Find where the given text appears and provide that cell's center as (X, Y) coordinate. 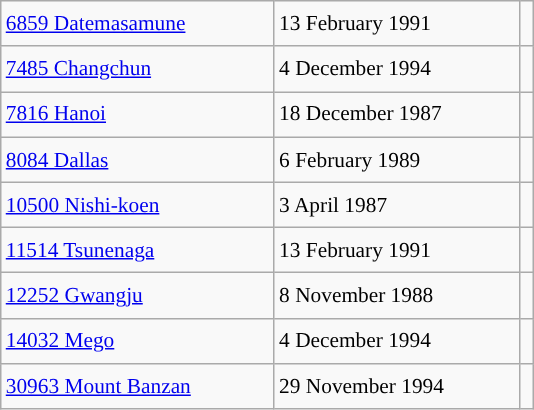
12252 Gwangju (138, 296)
8 November 1988 (396, 296)
18 December 1987 (396, 114)
30963 Mount Banzan (138, 386)
14032 Mego (138, 340)
10500 Nishi-koen (138, 204)
3 April 1987 (396, 204)
7816 Hanoi (138, 114)
11514 Tsunenaga (138, 250)
7485 Changchun (138, 68)
8084 Dallas (138, 160)
29 November 1994 (396, 386)
6 February 1989 (396, 160)
6859 Datemasamune (138, 24)
